For the text-containing cell, return its midpoint in (X, Y) coordinate format. 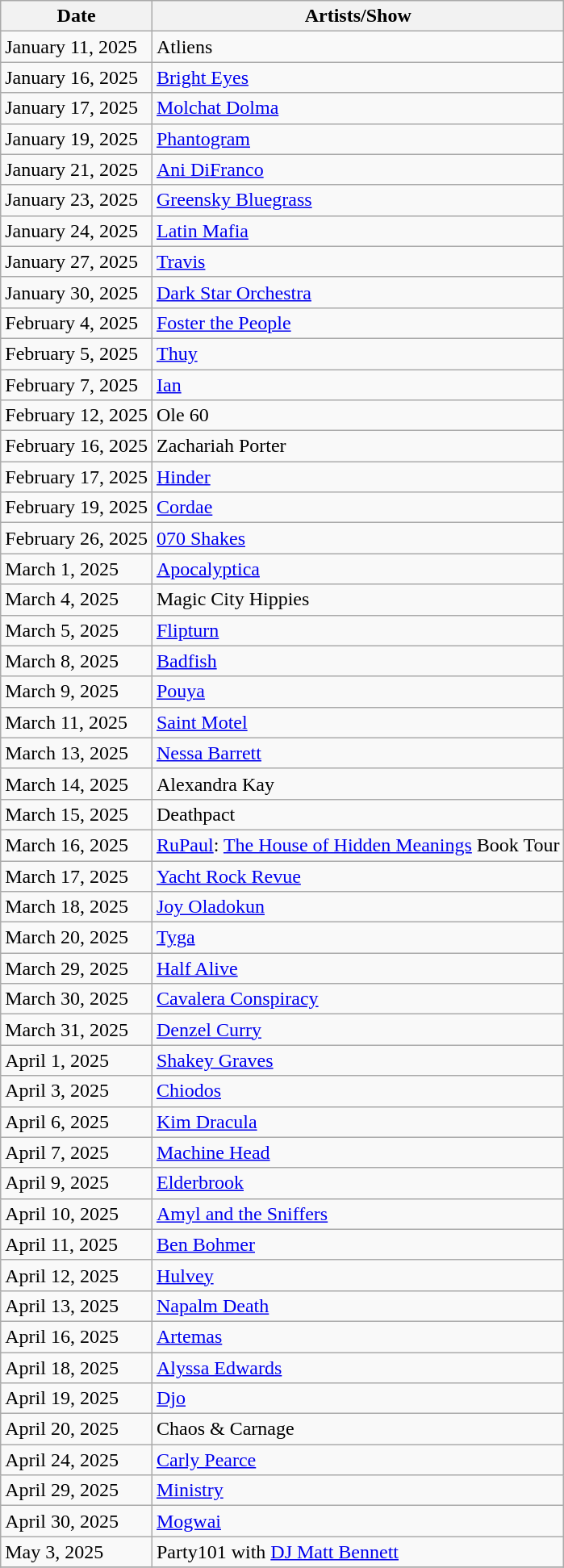
March 4, 2025 (77, 600)
April 1, 2025 (77, 1060)
Date (77, 16)
March 1, 2025 (77, 569)
Carly Pearce (357, 1460)
January 27, 2025 (77, 261)
Hinder (357, 477)
Machine Head (357, 1152)
Ben Bohmer (357, 1244)
March 11, 2025 (77, 722)
April 30, 2025 (77, 1521)
Hulvey (357, 1275)
Alyssa Edwards (357, 1368)
February 19, 2025 (77, 508)
January 17, 2025 (77, 108)
April 9, 2025 (77, 1183)
March 29, 2025 (77, 968)
January 24, 2025 (77, 231)
February 26, 2025 (77, 538)
February 7, 2025 (77, 385)
February 17, 2025 (77, 477)
Greensky Bluegrass (357, 200)
Apocalyptica (357, 569)
Chiodos (357, 1091)
Shakey Graves (357, 1060)
Pouya (357, 692)
April 10, 2025 (77, 1214)
Party101 with DJ Matt Bennett (357, 1552)
March 9, 2025 (77, 692)
Joy Oladokun (357, 907)
April 7, 2025 (77, 1152)
April 29, 2025 (77, 1491)
April 20, 2025 (77, 1429)
March 31, 2025 (77, 1030)
Atliens (357, 47)
January 11, 2025 (77, 47)
RuPaul: The House of Hidden Meanings Book Tour (357, 845)
April 13, 2025 (77, 1306)
February 16, 2025 (77, 446)
Deathpact (357, 814)
Thuy (357, 353)
January 23, 2025 (77, 200)
Phantogram (357, 139)
March 14, 2025 (77, 784)
Djo (357, 1399)
Badfish (357, 661)
Kim Dracula (357, 1122)
April 11, 2025 (77, 1244)
Nessa Barrett (357, 753)
Foster the People (357, 323)
Artemas (357, 1336)
Alexandra Kay (357, 784)
March 16, 2025 (77, 845)
Ole 60 (357, 416)
March 8, 2025 (77, 661)
Zachariah Porter (357, 446)
Saint Motel (357, 722)
Chaos & Carnage (357, 1429)
February 12, 2025 (77, 416)
Amyl and the Sniffers (357, 1214)
Ian (357, 385)
April 16, 2025 (77, 1336)
January 21, 2025 (77, 169)
May 3, 2025 (77, 1552)
April 3, 2025 (77, 1091)
February 4, 2025 (77, 323)
February 5, 2025 (77, 353)
March 15, 2025 (77, 814)
070 Shakes (357, 538)
Cavalera Conspiracy (357, 999)
March 5, 2025 (77, 630)
January 19, 2025 (77, 139)
Travis (357, 261)
April 18, 2025 (77, 1368)
March 30, 2025 (77, 999)
Tyga (357, 938)
April 12, 2025 (77, 1275)
March 17, 2025 (77, 876)
Flipturn (357, 630)
Latin Mafia (357, 231)
Dark Star Orchestra (357, 292)
Elderbrook (357, 1183)
March 13, 2025 (77, 753)
January 16, 2025 (77, 77)
Molchat Dolma (357, 108)
March 20, 2025 (77, 938)
Bright Eyes (357, 77)
Napalm Death (357, 1306)
Ani DiFranco (357, 169)
Denzel Curry (357, 1030)
March 18, 2025 (77, 907)
Artists/Show (357, 16)
Ministry (357, 1491)
Mogwai (357, 1521)
April 19, 2025 (77, 1399)
Half Alive (357, 968)
April 24, 2025 (77, 1460)
Yacht Rock Revue (357, 876)
January 30, 2025 (77, 292)
April 6, 2025 (77, 1122)
Cordae (357, 508)
Magic City Hippies (357, 600)
